Identify which cell holds the provided text, then report its (X, Y) central coordinate. 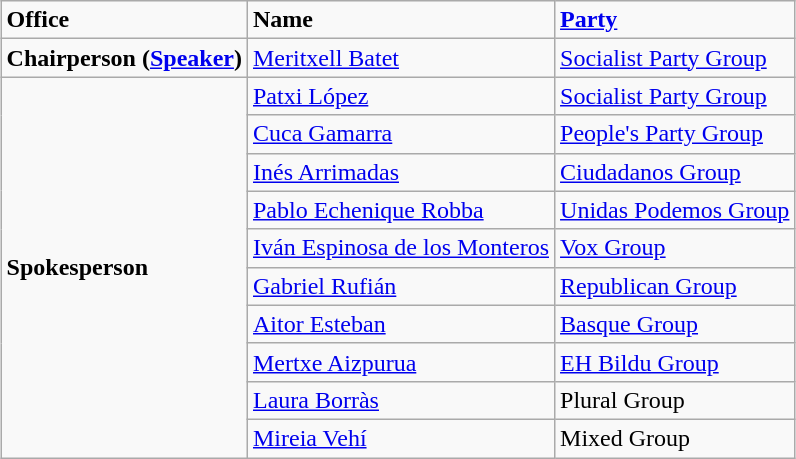
Iván Espinosa de los Monteros (400, 248)
Patxi López (400, 96)
Mireia Vehí (400, 438)
Mertxe Aizpurua (400, 362)
People's Party Group (675, 134)
Aitor Esteban (400, 324)
Pablo Echenique Robba (400, 210)
Gabriel Rufián (400, 286)
Party (675, 20)
Office (124, 20)
Basque Group (675, 324)
Chairperson (Speaker) (124, 58)
EH Bildu Group (675, 362)
Vox Group (675, 248)
Meritxell Batet (400, 58)
Cuca Gamarra (400, 134)
Ciudadanos Group (675, 172)
Inés Arrimadas (400, 172)
Unidas Podemos Group (675, 210)
Spokesperson (124, 268)
Plural Group (675, 400)
Mixed Group (675, 438)
Name (400, 20)
Laura Borràs (400, 400)
Republican Group (675, 286)
